Detect which cell encompasses the target text, then output its (x, y) center coordinate. 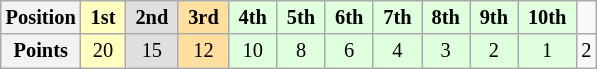
15 (152, 51)
Points (41, 51)
7th (397, 17)
3rd (203, 17)
10 (253, 51)
1 (547, 51)
6 (349, 51)
20 (104, 51)
10th (547, 17)
3 (446, 51)
4th (253, 17)
8 (301, 51)
Position (41, 17)
9th (494, 17)
1st (104, 17)
2nd (152, 17)
8th (446, 17)
12 (203, 51)
4 (397, 51)
5th (301, 17)
6th (349, 17)
